Detect which cell encompasses the target text, then output its [X, Y] center coordinate. 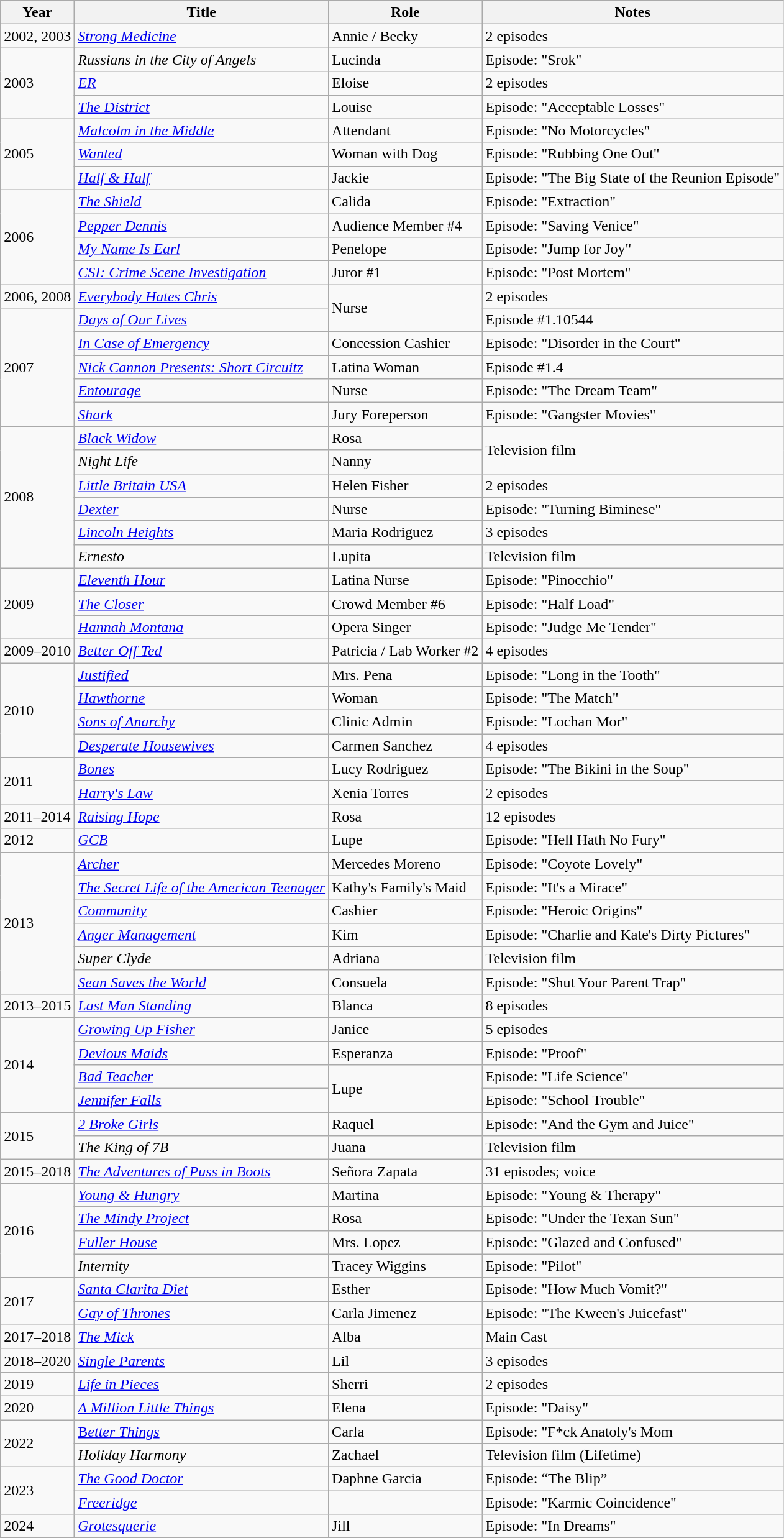
Episode: "Saving Venice" [632, 225]
Little Britain USA [201, 485]
Episode #1.4 [632, 367]
The King of 7B [201, 1148]
Days of Our Lives [201, 320]
Episode: "Young & Therapy" [632, 1195]
Episode: "Rubbing One Out" [632, 154]
Lucy Rodriguez [405, 769]
Episode: "Coyote Lovely" [632, 864]
2006 [37, 237]
Woman with Dog [405, 154]
2015–2018 [37, 1171]
Super Clyde [201, 958]
Carla Jimenez [405, 1313]
Calida [405, 201]
Strong Medicine [201, 36]
Annie / Becky [405, 36]
2024 [37, 1526]
Single Parents [201, 1360]
Episode: "The Kween's Juicefast" [632, 1313]
Sean Saves the World [201, 982]
Young & Hungry [201, 1195]
Martina [405, 1195]
Esperanza [405, 1053]
Bones [201, 769]
Helen Fisher [405, 485]
Growing Up Fisher [201, 1029]
The Good Doctor [201, 1479]
Hannah Montana [201, 627]
2019 [37, 1384]
2011–2014 [37, 817]
Episode: "Charlie and Kate's Dirty Pictures" [632, 935]
Episode: "The Match" [632, 698]
Episode: "Life Science" [632, 1077]
Episode: "Post Mortem" [632, 272]
Nick Cannon Presents: Short Circuitz [201, 367]
The Closer [201, 603]
Concession Cashier [405, 344]
Penelope [405, 249]
Blanca [405, 1005]
Better Things [201, 1431]
Juana [405, 1148]
Life in Pieces [201, 1384]
2014 [37, 1064]
Episode: "How Much Vomit?" [632, 1289]
Episode: "Glazed and Confused" [632, 1242]
Crowd Member #6 [405, 603]
2023 [37, 1491]
Consuela [405, 982]
Archer [201, 864]
Lucinda [405, 60]
Janice [405, 1029]
Harry's Law [201, 793]
Mercedes Moreno [405, 864]
Episode: "Hell Hath No Fury" [632, 840]
Dexter [201, 509]
Xenia Torres [405, 793]
Shark [201, 414]
The Secret Life of the American Teenager [201, 887]
Entourage [201, 391]
ER [201, 83]
Kathy's Family's Maid [405, 887]
2013–2015 [37, 1005]
Episode: "Karmic Coincidence" [632, 1503]
2005 [37, 154]
Episode: "Long in the Tooth" [632, 674]
Internity [201, 1266]
2008 [37, 497]
Episode: "Shut Your Parent Trap" [632, 982]
Malcolm in the Middle [201, 130]
Episode: "Turning Biminese" [632, 509]
In Case of Emergency [201, 344]
Freeridge [201, 1503]
2010 [37, 710]
Last Man Standing [201, 1005]
2009–2010 [37, 651]
Episode: "Extraction" [632, 201]
Black Widow [201, 438]
Sherri [405, 1384]
Tracey Wiggins [405, 1266]
Hawthorne [201, 698]
Pepper Dennis [201, 225]
2013 [37, 923]
Woman [405, 698]
2007 [37, 367]
Wanted [201, 154]
Episode: "Disorder in the Court" [632, 344]
Episode: "The Big State of the Reunion Episode" [632, 178]
2006, 2008 [37, 296]
2012 [37, 840]
Cashier [405, 911]
Latina Nurse [405, 580]
2018–2020 [37, 1360]
Episode: "Judge Me Tender" [632, 627]
Zachael [405, 1455]
Grotesquerie [201, 1526]
Year [37, 12]
Esther [405, 1289]
12 episodes [632, 817]
CSI: Crime Scene Investigation [201, 272]
Raising Hope [201, 817]
Lincoln Heights [201, 533]
Lupita [405, 556]
Night Life [201, 462]
Episode: "Half Load" [632, 603]
Carmen Sanchez [405, 746]
Episode: "No Motorcycles" [632, 130]
2022 [37, 1443]
Better Off Ted [201, 651]
2 Broke Girls [201, 1124]
Maria Rodriguez [405, 533]
Episode: "Srok" [632, 60]
Sons of Anarchy [201, 722]
Episode: "School Trouble" [632, 1101]
2020 [37, 1408]
Everybody Hates Chris [201, 296]
Mrs. Pena [405, 674]
Episode: "Acceptable Losses" [632, 107]
2009 [37, 603]
The District [201, 107]
Daphne Garcia [405, 1479]
Jennifer Falls [201, 1101]
The Adventures of Puss in Boots [201, 1171]
Juror #1 [405, 272]
Title [201, 12]
The Mindy Project [201, 1219]
Episode: "The Bikini in the Soup" [632, 769]
Kim [405, 935]
Episode: "Pinocchio" [632, 580]
Justified [201, 674]
A Million Little Things [201, 1408]
Señora Zapata [405, 1171]
Devious Maids [201, 1053]
Santa Clarita Diet [201, 1289]
Episode: "Pilot" [632, 1266]
Notes [632, 12]
GCB [201, 840]
Episode: "Daisy" [632, 1408]
8 episodes [632, 1005]
The Shield [201, 201]
Episode: "Under the Texan Sun" [632, 1219]
Episode #1.10544 [632, 320]
Episode: "In Dreams" [632, 1526]
Jill [405, 1526]
Anger Management [201, 935]
2015 [37, 1136]
Episode: "F*ck Anatoly's Mom [632, 1431]
Nanny [405, 462]
Adriana [405, 958]
Louise [405, 107]
Opera Singer [405, 627]
2016 [37, 1230]
Episode: "Proof" [632, 1053]
Eleventh Hour [201, 580]
Patricia / Lab Worker #2 [405, 651]
Bad Teacher [201, 1077]
Gay of Thrones [201, 1313]
Episode: "The Dream Team" [632, 391]
Russians in the City of Angels [201, 60]
Holiday Harmony [201, 1455]
Half & Half [201, 178]
Episode: "It's a Mirace" [632, 887]
Audience Member #4 [405, 225]
Episode: "Jump for Joy" [632, 249]
Fuller House [201, 1242]
Episode: "Lochan Mor" [632, 722]
2017–2018 [37, 1337]
Episode: “The Blip” [632, 1479]
Carla [405, 1431]
2017 [37, 1301]
Raquel [405, 1124]
Lil [405, 1360]
5 episodes [632, 1029]
Clinic Admin [405, 722]
Latina Woman [405, 367]
Main Cast [632, 1337]
My Name Is Earl [201, 249]
Television film (Lifetime) [632, 1455]
2011 [37, 781]
Episode: "Heroic Origins" [632, 911]
Alba [405, 1337]
Elena [405, 1408]
Community [201, 911]
Role [405, 12]
2002, 2003 [37, 36]
The Mick [201, 1337]
Episode: "And the Gym and Juice" [632, 1124]
Eloise [405, 83]
Episode: "Gangster Movies" [632, 414]
Attendant [405, 130]
Mrs. Lopez [405, 1242]
31 episodes; voice [632, 1171]
Ernesto [201, 556]
Jury Foreperson [405, 414]
2003 [37, 83]
Jackie [405, 178]
Desperate Housewives [201, 746]
